Capture the cell that displays the provided text and extract its (X, Y) central coordinate. 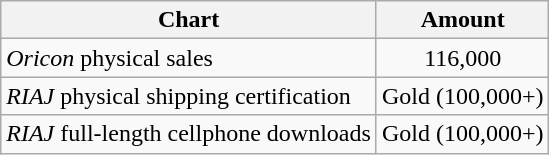
RIAJ full-length cellphone downloads (189, 134)
Amount (462, 20)
Chart (189, 20)
116,000 (462, 58)
Oricon physical sales (189, 58)
RIAJ physical shipping certification (189, 96)
